Locate the cell with the specified text and output its (X, Y) center coordinate. 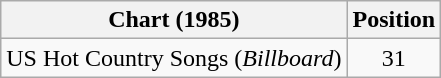
Chart (1985) (174, 20)
US Hot Country Songs (Billboard) (174, 58)
31 (394, 58)
Position (394, 20)
